Capture the cell that displays the provided text and extract its [x, y] central coordinate. 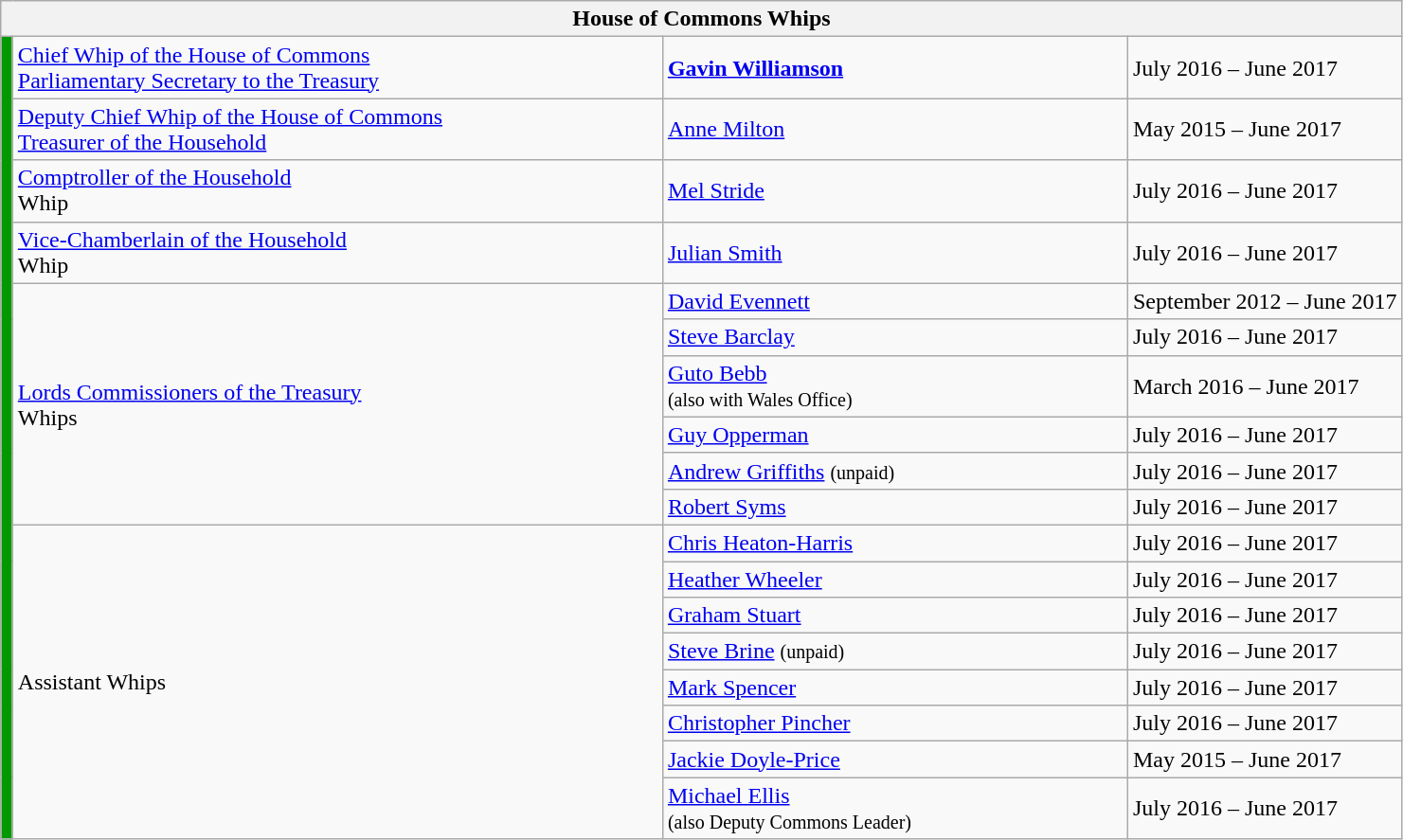
Jackie Doyle-Price [894, 760]
Vice-Chamberlain of the HouseholdWhip [337, 252]
Mel Stride [894, 191]
Guy Opperman [894, 435]
Chris Heaton-Harris [894, 543]
Michael Ellis (also Deputy Commons Leader) [894, 809]
Deputy Chief Whip of the House of Commons Treasurer of the Household [337, 129]
Andrew Griffiths (unpaid) [894, 471]
Mark Spencer [894, 688]
Gavin Williamson [894, 68]
Julian Smith [894, 252]
Graham Stuart [894, 616]
House of Commons Whips [701, 19]
Christopher Pincher [894, 724]
Heather Wheeler [894, 579]
Lords Commissioners of the TreasuryWhips [337, 403]
Robert Syms [894, 507]
Assistant Whips [337, 682]
Steve Barclay [894, 337]
Chief Whip of the House of CommonsParliamentary Secretary to the Treasury [337, 68]
Guto Bebb (also with Wales Office) [894, 386]
Anne Milton [894, 129]
September 2012 – June 2017 [1265, 301]
David Evennett [894, 301]
March 2016 – June 2017 [1265, 386]
Steve Brine (unpaid) [894, 652]
Comptroller of the HouseholdWhip [337, 191]
